Output the [x, y] coordinate of the center of the cell containing the given text.  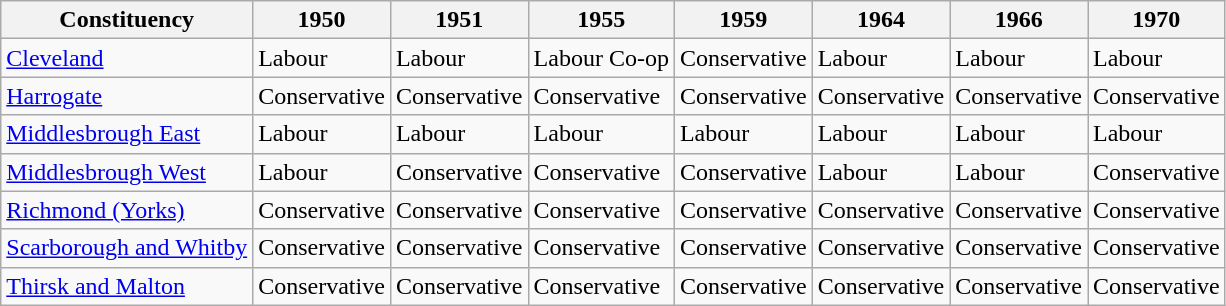
Middlesbrough West [127, 172]
1970 [1157, 20]
1966 [1019, 20]
Thirsk and Malton [127, 286]
1950 [322, 20]
1964 [881, 20]
Scarborough and Whitby [127, 248]
Constituency [127, 20]
Middlesbrough East [127, 134]
Harrogate [127, 96]
Cleveland [127, 58]
1959 [743, 20]
1951 [459, 20]
Richmond (Yorks) [127, 210]
Labour Co-op [601, 58]
1955 [601, 20]
